Provide the (X, Y) coordinate of the cell's center where the given text is located.  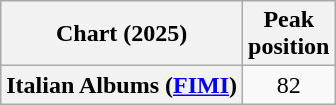
Italian Albums (FIMI) (122, 85)
82 (289, 85)
Chart (2025) (122, 34)
Peakposition (289, 34)
